Return (x, y) of the center of cell containing provided text 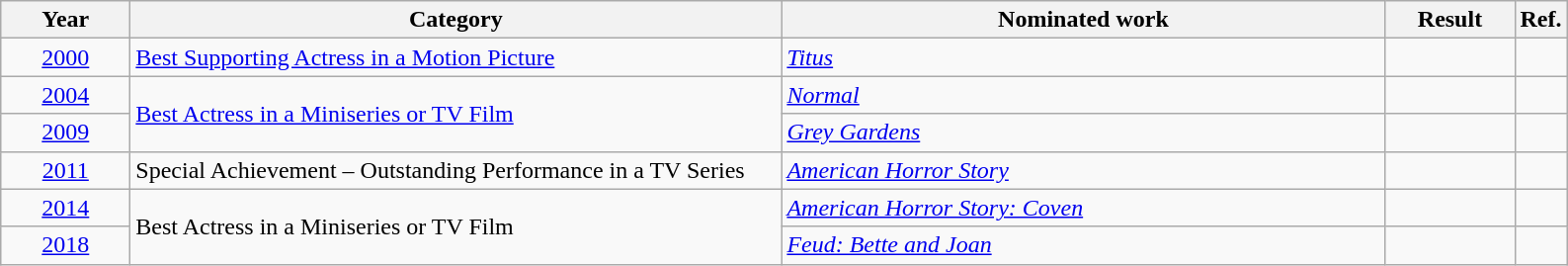
2000 (65, 57)
2009 (65, 133)
American Horror Story (1083, 170)
Feud: Bette and Joan (1083, 245)
2011 (65, 170)
Grey Gardens (1083, 133)
Best Supporting Actress in a Motion Picture (456, 57)
Nominated work (1083, 20)
Normal (1083, 95)
Titus (1083, 57)
2004 (65, 95)
Ref. (1541, 20)
American Horror Story: Coven (1083, 208)
Year (65, 20)
2018 (65, 245)
2014 (65, 208)
Result (1450, 20)
Category (456, 20)
Special Achievement – Outstanding Performance in a TV Series (456, 170)
